From the cell containing the given text, extract its center point as (x, y) coordinate. 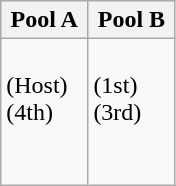
(Host) (4th) (44, 112)
(1st) (3rd) (132, 112)
Pool A (44, 20)
Pool B (132, 20)
